Extract the [X, Y] coordinate from the center of the cell holding the provided text.  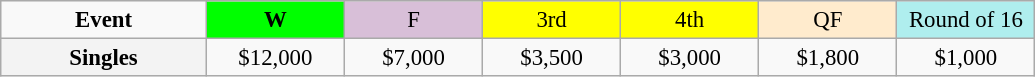
$1,800 [828, 58]
Round of 16 [966, 20]
W [275, 20]
4th [690, 20]
$3,000 [690, 58]
Singles [104, 58]
F [413, 20]
$7,000 [413, 58]
$12,000 [275, 58]
QF [828, 20]
3rd [552, 20]
$1,000 [966, 58]
$3,500 [552, 58]
Event [104, 20]
